Search for the cell housing the specified text and yield its [x, y] center coordinate. 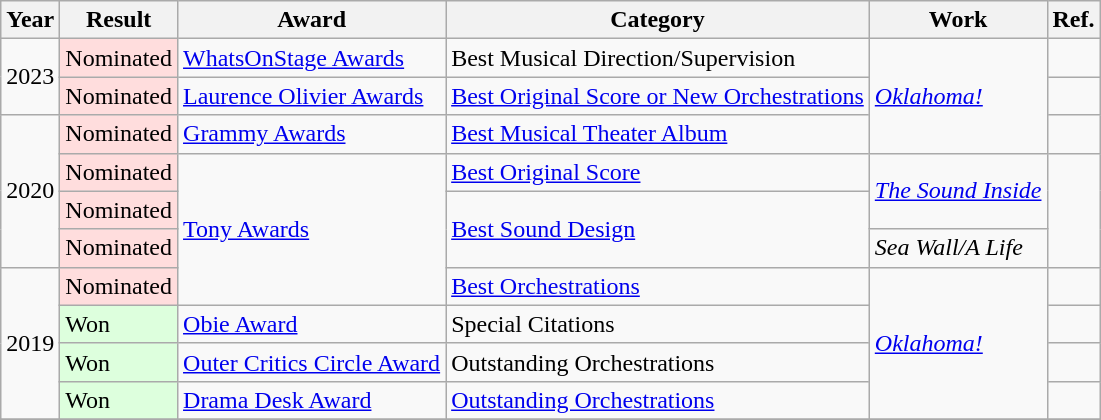
Ref. [1074, 20]
Best Orchestrations [658, 286]
Grammy Awards [312, 134]
Award [312, 20]
Laurence Olivier Awards [312, 96]
Obie Award [312, 324]
Best Musical Theater Album [658, 134]
Year [30, 20]
Result [119, 20]
The Sound Inside [958, 191]
Outer Critics Circle Award [312, 362]
Best Musical Direction/Supervision [658, 58]
Tony Awards [312, 229]
WhatsOnStage Awards [312, 58]
Best Original Score or New Orchestrations [658, 96]
Best Sound Design [658, 229]
Special Citations [658, 324]
Drama Desk Award [312, 400]
2020 [30, 191]
2023 [30, 77]
2019 [30, 343]
Best Original Score [658, 172]
Sea Wall/A Life [958, 248]
Category [658, 20]
Work [958, 20]
